Determine the (x, y) coordinate at the center of the cell enclosing the given text.  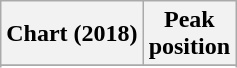
Chart (2018) (72, 34)
Peakposition (189, 34)
